Locate the cell with the specified text and output its (X, Y) center coordinate. 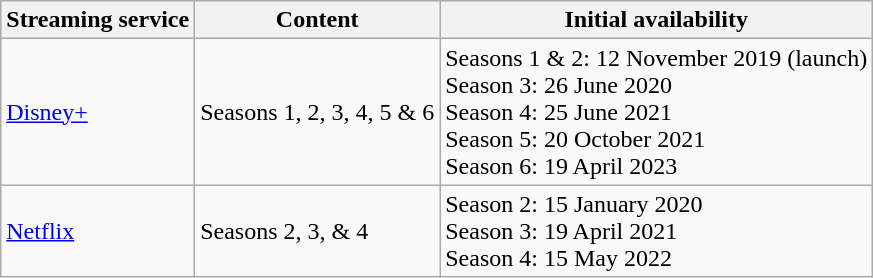
Seasons 2, 3, & 4 (318, 231)
Seasons 1, 2, 3, 4, 5 & 6 (318, 112)
Netflix (98, 231)
Initial availability (656, 20)
Seasons 1 & 2: 12 November 2019 (launch)Season 3: 26 June 2020Season 4: 25 June 2021Season 5: 20 October 2021Season 6: 19 April 2023 (656, 112)
Disney+ (98, 112)
Content (318, 20)
Streaming service (98, 20)
Season 2: 15 January 2020Season 3: 19 April 2021Season 4: 15 May 2022 (656, 231)
